From the cell containing the given text, extract its center point as (x, y) coordinate. 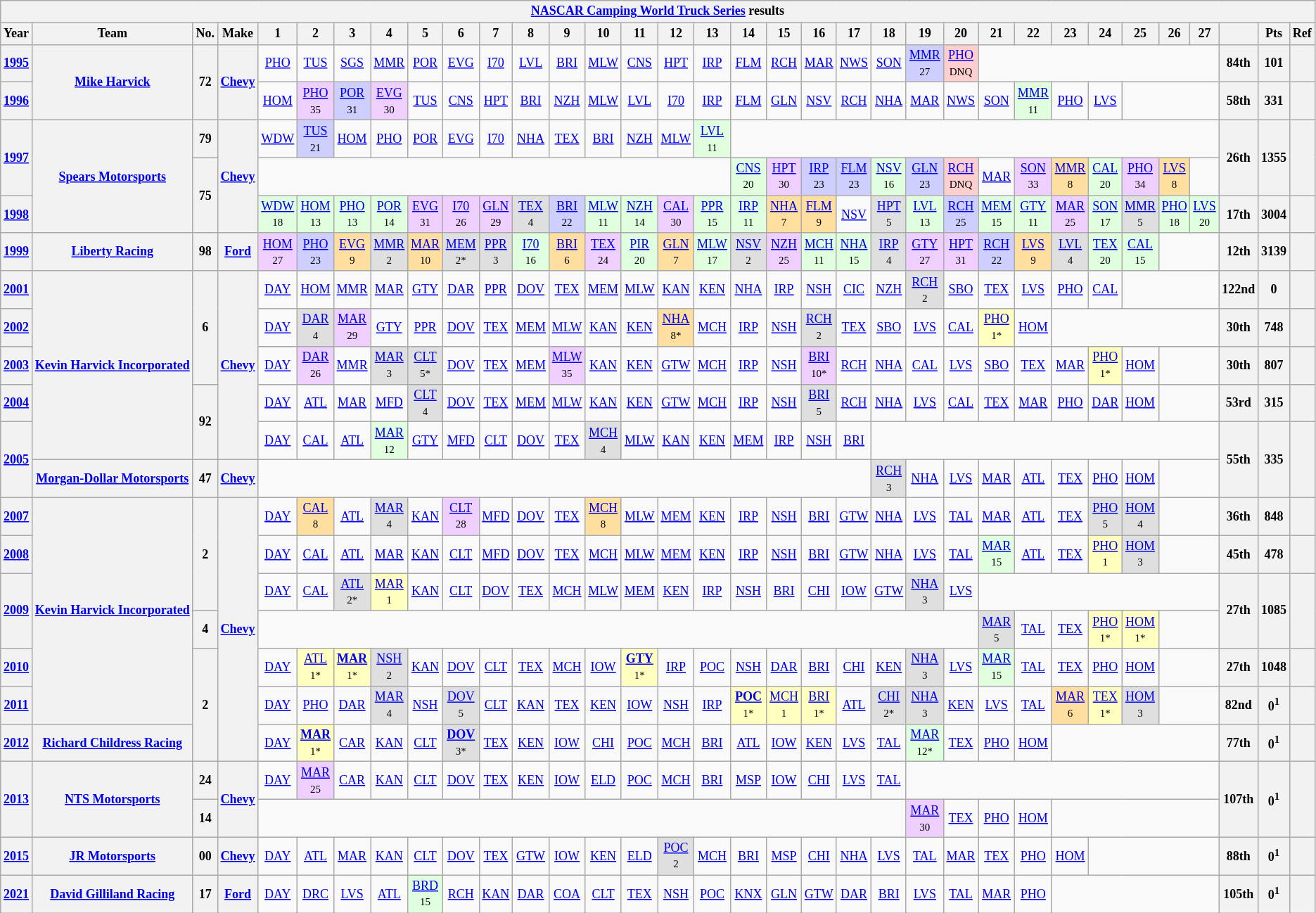
RCHDNQ (961, 177)
GTY11 (1034, 215)
MAR10 (426, 252)
GLN29 (496, 215)
19 (924, 34)
NHA8* (676, 328)
92 (205, 422)
2010 (17, 668)
15 (784, 34)
FLM9 (819, 215)
PHO23 (316, 252)
122nd (1239, 290)
2005 (17, 460)
Liberty Racing (113, 252)
HPT5 (889, 215)
MAR6 (1071, 705)
COA (567, 894)
9 (567, 34)
BRI10* (819, 365)
1355 (1275, 158)
DOV3* (461, 743)
KNX (748, 894)
PPR3 (496, 252)
ATL2* (352, 592)
CAL8 (316, 516)
BRI1* (819, 705)
NSV16 (889, 177)
2013 (17, 799)
GTY1* (639, 668)
EVG9 (352, 252)
CAL20 (1106, 177)
HPT30 (784, 177)
2003 (17, 365)
NSV2 (748, 252)
BRI22 (567, 215)
17th (1239, 215)
75 (205, 196)
I7016 (531, 252)
TEX24 (603, 252)
TEX4 (531, 215)
7 (496, 34)
NHA15 (854, 252)
25 (1141, 34)
LVS9 (1034, 252)
MAR12 (390, 441)
3004 (1275, 215)
36th (1239, 516)
CIC (854, 290)
NSH2 (390, 668)
53rd (1239, 403)
CLT4 (426, 403)
RCH3 (889, 478)
IRP23 (819, 177)
LVS20 (1204, 215)
2002 (17, 328)
JR Motorsports (113, 856)
PHO35 (316, 101)
LVL13 (924, 215)
478 (1275, 554)
MMR5 (1141, 215)
315 (1275, 403)
MAR30 (924, 819)
CNS20 (748, 177)
PPR15 (712, 215)
SGS (352, 63)
26 (1175, 34)
1996 (17, 101)
MMR27 (924, 63)
POR31 (352, 101)
EVG31 (426, 215)
POR14 (390, 215)
MCH11 (819, 252)
MAR12* (924, 743)
2001 (17, 290)
PHO1 (1106, 554)
748 (1275, 328)
GTY27 (924, 252)
77th (1239, 743)
MLW11 (603, 215)
1085 (1275, 611)
Mike Harvick (113, 82)
MLW17 (712, 252)
RCH22 (997, 252)
PIR20 (639, 252)
HOM27 (278, 252)
20 (961, 34)
CAL15 (1141, 252)
GLN23 (924, 177)
2015 (17, 856)
0 (1275, 290)
Spears Motorsports (113, 176)
EVG30 (390, 101)
2009 (17, 611)
SON33 (1034, 177)
PHO5 (1106, 516)
LVL11 (712, 139)
1 (278, 34)
98 (205, 252)
MAR3 (390, 365)
David Gilliland Racing (113, 894)
BRI5 (819, 403)
1995 (17, 63)
26th (1239, 158)
1998 (17, 215)
10 (603, 34)
CAL30 (676, 215)
18 (889, 34)
TEX1* (1106, 705)
ATL1* (316, 668)
45th (1239, 554)
807 (1275, 365)
16 (819, 34)
101 (1275, 63)
2021 (17, 894)
105th (1239, 894)
72 (205, 82)
12 (676, 34)
LVL4 (1071, 252)
107th (1239, 799)
2007 (17, 516)
1999 (17, 252)
27 (1204, 34)
NTS Motorsports (113, 799)
88th (1239, 856)
PHO18 (1175, 215)
FLM23 (854, 177)
55th (1239, 460)
MAR29 (352, 328)
HPT31 (961, 252)
MCH1 (784, 705)
NZH14 (639, 215)
CHI2* (889, 705)
3 (352, 34)
2008 (17, 554)
SON17 (1106, 215)
I7026 (461, 215)
21 (997, 34)
PHODNQ (961, 63)
POC2 (676, 856)
POC1* (748, 705)
331 (1275, 101)
13 (712, 34)
23 (1071, 34)
58th (1239, 101)
Pts (1275, 34)
NHA7 (784, 215)
Richard Childress Racing (113, 743)
47 (205, 478)
IRP4 (889, 252)
MEM15 (997, 215)
DAR4 (316, 328)
848 (1275, 516)
DOV5 (461, 705)
Ref (1302, 34)
2012 (17, 743)
Team (113, 34)
GLN7 (676, 252)
11 (639, 34)
BRD15 (426, 894)
LVS8 (1175, 177)
DRC (316, 894)
1048 (1275, 668)
00 (205, 856)
No. (205, 34)
WDW (278, 139)
5 (426, 34)
1997 (17, 158)
335 (1275, 460)
WDW18 (278, 215)
IRP11 (748, 215)
8 (531, 34)
BRI6 (567, 252)
TEX20 (1106, 252)
HOM13 (316, 215)
NZH25 (784, 252)
Make (238, 34)
22 (1034, 34)
MCH8 (603, 516)
2011 (17, 705)
NASCAR Camping World Truck Series results (658, 11)
82nd (1239, 705)
MEM2* (461, 252)
MAR5 (997, 630)
Year (17, 34)
84th (1239, 63)
MMR2 (390, 252)
CLT5* (426, 365)
CLT28 (461, 516)
TUS21 (316, 139)
MAR1 (390, 592)
DAR26 (316, 365)
PHO34 (1141, 177)
MCH4 (603, 441)
2004 (17, 403)
12th (1239, 252)
79 (205, 139)
3139 (1275, 252)
PHO13 (352, 215)
HOM1* (1141, 630)
MMR11 (1034, 101)
MLW35 (567, 365)
MMR8 (1071, 177)
RCH25 (961, 215)
HOM4 (1141, 516)
Morgan-Dollar Motorsports (113, 478)
